Scan for the cell matching the given text and deliver its [X, Y] coordinate at center. 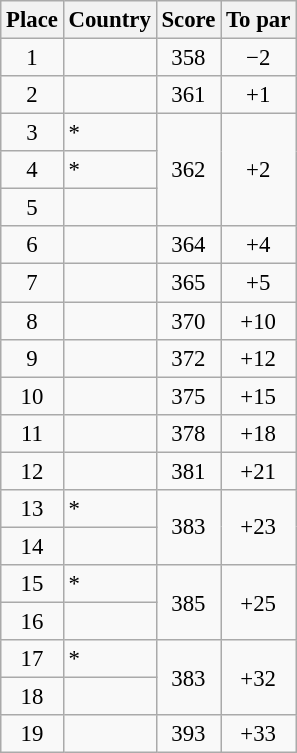
6 [32, 245]
+5 [258, 283]
7 [32, 283]
+10 [258, 321]
+15 [258, 396]
361 [188, 95]
378 [188, 433]
+21 [258, 471]
−2 [258, 58]
To par [258, 20]
370 [188, 321]
13 [32, 509]
4 [32, 170]
Place [32, 20]
+33 [258, 734]
12 [32, 471]
Country [110, 20]
14 [32, 546]
358 [188, 58]
+18 [258, 433]
+23 [258, 528]
365 [188, 283]
+32 [258, 678]
362 [188, 170]
18 [32, 697]
375 [188, 396]
10 [32, 396]
17 [32, 659]
16 [32, 621]
393 [188, 734]
19 [32, 734]
+2 [258, 170]
5 [32, 208]
+25 [258, 602]
364 [188, 245]
3 [32, 133]
385 [188, 602]
11 [32, 433]
Score [188, 20]
+1 [258, 95]
+4 [258, 245]
8 [32, 321]
9 [32, 358]
381 [188, 471]
2 [32, 95]
1 [32, 58]
15 [32, 584]
+12 [258, 358]
372 [188, 358]
